Scan for the cell matching the given text and deliver its [x, y] coordinate at center. 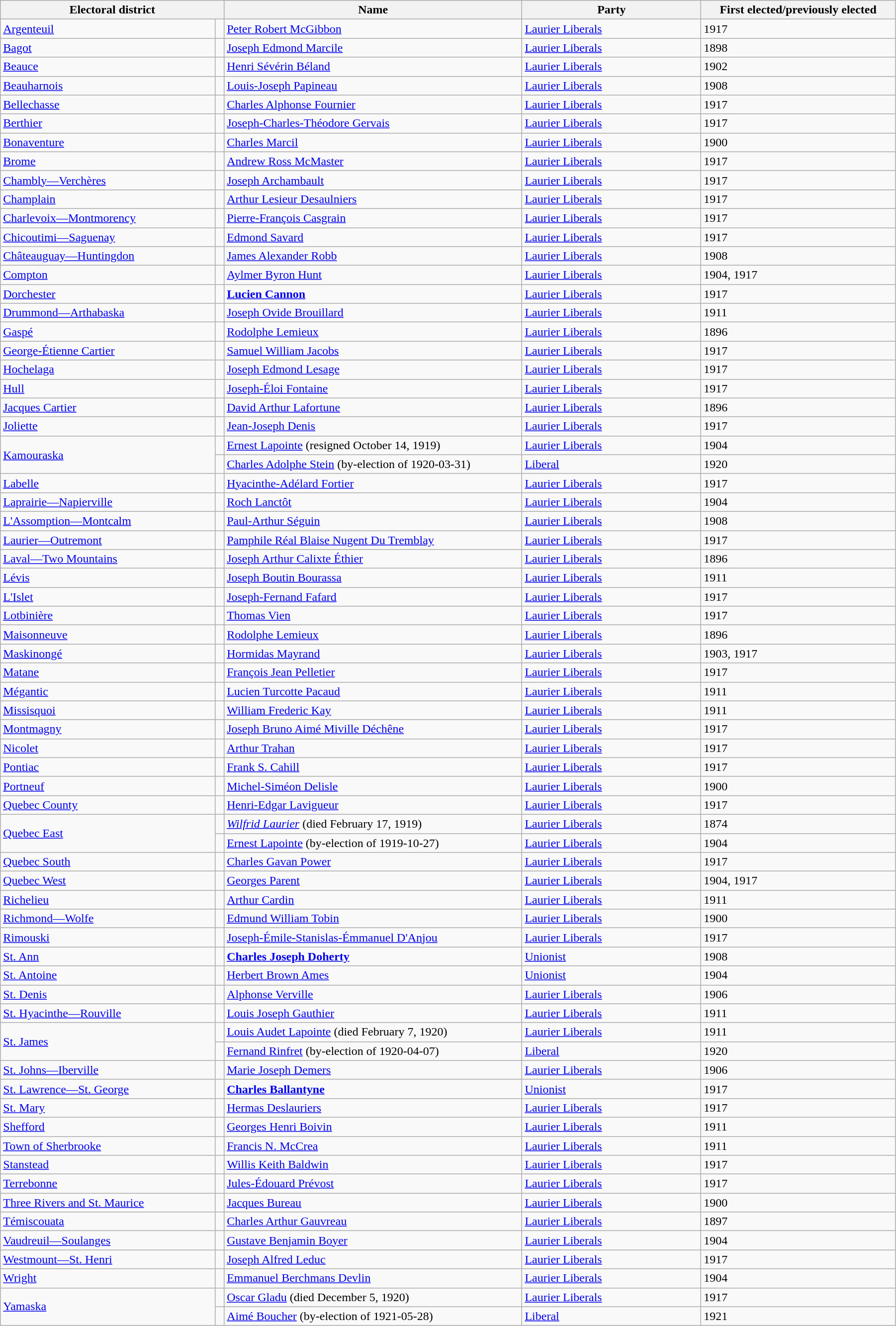
Pontiac [108, 767]
Matane [108, 672]
Wright [108, 1278]
Beauce [108, 67]
Chicoutimi—Saguenay [108, 237]
Compton [108, 275]
Edmund William Tobin [373, 919]
Town of Sherbrooke [108, 1145]
Maskinongé [108, 654]
Aimé Boucher (by-election of 1921-05-28) [373, 1316]
Drummond—Arthabaska [108, 313]
Joseph Bruno Aimé Miville Déchêne [373, 729]
George-Étienne Cartier [108, 351]
Charles Arthur Gauvreau [373, 1222]
Hyacinthe-Adélard Fortier [373, 483]
Joseph-Charles-Théodore Gervais [373, 123]
Joseph-Fernand Fafard [373, 597]
Three Rivers and St. Maurice [108, 1203]
Roch Lanctôt [373, 502]
Thomas Vien [373, 616]
William Frederic Kay [373, 710]
Charles Adolphe Stein (by-election of 1920-03-31) [373, 464]
Charles Alphonse Fournier [373, 104]
Laurier—Outremont [108, 540]
Nicolet [108, 748]
Andrew Ross McMaster [373, 161]
Lévis [108, 578]
Gustave Benjamin Boyer [373, 1240]
1902 [799, 67]
Portneuf [108, 786]
St. Mary [108, 1108]
Vaudreuil—Soulanges [108, 1240]
Charles Ballantyne [373, 1089]
1874 [799, 824]
Georges Parent [373, 881]
1897 [799, 1222]
Rimouski [108, 938]
Richelieu [108, 900]
Oscar Gladu (died December 5, 1920) [373, 1297]
First elected/previously elected [799, 10]
Joseph Alfred Leduc [373, 1259]
Joseph Arthur Calixte Éthier [373, 559]
Charlevoix—Montmorency [108, 218]
Louis Audet Lapointe (died February 7, 1920) [373, 1032]
Joseph Edmond Lesage [373, 370]
Edmond Savard [373, 237]
Jacques Bureau [373, 1203]
1903, 1917 [799, 654]
Gaspé [108, 332]
Willis Keith Baldwin [373, 1165]
Hormidas Mayrand [373, 654]
David Arthur Lafortune [373, 407]
Joseph-Émile-Stanislas-Émmanuel D'Anjou [373, 938]
Joseph Boutin Bourassa [373, 578]
Alphonse Verville [373, 994]
Francis N. McCrea [373, 1145]
Mégantic [108, 691]
Henri-Edgar Lavigueur [373, 805]
St. Ann [108, 956]
Bonaventure [108, 142]
Ernest Lapointe (by-election of 1919-10-27) [373, 843]
Shefford [108, 1127]
Champlain [108, 199]
Dorchester [108, 294]
1921 [799, 1316]
Lucien Cannon [373, 294]
Charles Marcil [373, 142]
Chambly—Verchères [108, 180]
Herbert Brown Ames [373, 975]
Jean-Joseph Denis [373, 426]
Henri Sévérin Béland [373, 67]
L'Islet [108, 597]
Brome [108, 161]
Labelle [108, 483]
Arthur Trahan [373, 748]
Berthier [108, 123]
Maisonneuve [108, 635]
Laval—Two Mountains [108, 559]
Fernand Rinfret (by-election of 1920-04-07) [373, 1051]
Richmond—Wolfe [108, 919]
Arthur Cardin [373, 900]
Hochelaga [108, 370]
Joseph Ovide Brouillard [373, 313]
Electoral district [112, 10]
Pierre-François Casgrain [373, 218]
Quebec East [108, 833]
Joseph-Éloi Fontaine [373, 388]
Joseph Archambault [373, 180]
Quebec West [108, 881]
Argenteuil [108, 29]
1898 [799, 48]
Pamphile Réal Blaise Nugent Du Tremblay [373, 540]
Montmagny [108, 729]
Quebec County [108, 805]
St. Hyacinthe—Rouville [108, 1013]
Hermas Deslauriers [373, 1108]
Name [373, 10]
Frank S. Cahill [373, 767]
St. Johns—Iberville [108, 1070]
Jules-Édouard Prévost [373, 1184]
Joseph Edmond Marcile [373, 48]
Michel-Siméon Delisle [373, 786]
Louis-Joseph Papineau [373, 86]
L'Assomption—Montcalm [108, 521]
Party [612, 10]
Bagot [108, 48]
Paul-Arthur Séguin [373, 521]
Terrebonne [108, 1184]
Georges Henri Boivin [373, 1127]
St. Lawrence—St. George [108, 1089]
Westmount—St. Henri [108, 1259]
Louis Joseph Gauthier [373, 1013]
Ernest Lapointe (resigned October 14, 1919) [373, 445]
Beauharnois [108, 86]
Wilfrid Laurier (died February 17, 1919) [373, 824]
Laprairie—Napierville [108, 502]
Joliette [108, 426]
Samuel William Jacobs [373, 351]
James Alexander Robb [373, 256]
Charles Joseph Doherty [373, 956]
Missisquoi [108, 710]
Quebec South [108, 862]
St. Antoine [108, 975]
Marie Joseph Demers [373, 1070]
St. James [108, 1042]
Yamaska [108, 1307]
Lotbinière [108, 616]
Charles Gavan Power [373, 862]
Lucien Turcotte Pacaud [373, 691]
Arthur Lesieur Desaulniers [373, 199]
Hull [108, 388]
Châteauguay—Huntingdon [108, 256]
Emmanuel Berchmans Devlin [373, 1278]
Aylmer Byron Hunt [373, 275]
Bellechasse [108, 104]
St. Denis [108, 994]
François Jean Pelletier [373, 672]
Témiscouata [108, 1222]
Jacques Cartier [108, 407]
Peter Robert McGibbon [373, 29]
Stanstead [108, 1165]
Kamouraska [108, 455]
